Detect which cell encompasses the target text, then output its [x, y] center coordinate. 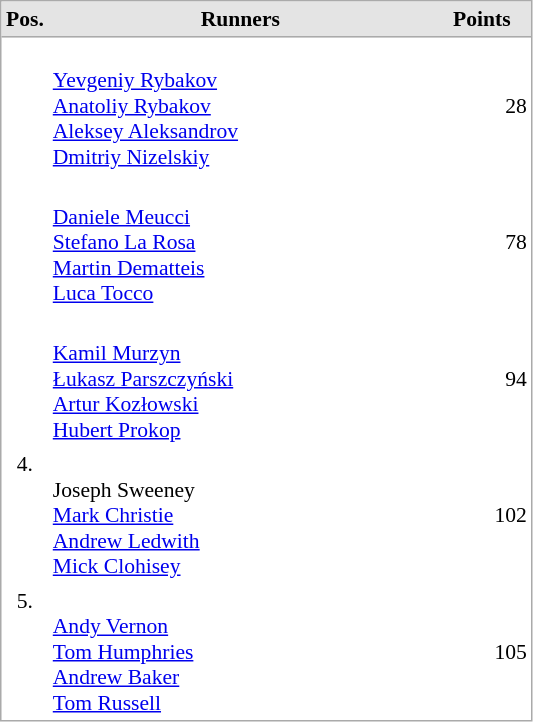
78 [482, 242]
105 [482, 652]
Points [482, 20]
94 [482, 378]
Pos. [26, 20]
Kamil Murzyn Łukasz Parszczyński Artur Kozłowski Hubert Prokop [240, 378]
28 [482, 106]
5. [26, 652]
Andy Vernon Tom Humphries Andrew Baker Tom Russell [240, 652]
102 [482, 515]
Joseph Sweeney Mark Christie Andrew Ledwith Mick Clohisey [240, 515]
Daniele Meucci Stefano La Rosa Martin Dematteis Luca Tocco [240, 242]
Yevgeniy Rybakov Anatoliy Rybakov Aleksey Aleksandrov Dmitriy Nizelskiy [240, 106]
Runners [240, 20]
4. [26, 515]
